Find where the given text appears and provide that cell's center as (x, y) coordinate. 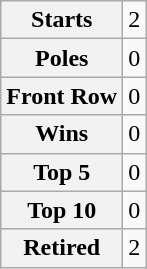
Wins (62, 134)
Retired (62, 248)
Top 10 (62, 210)
Front Row (62, 96)
Starts (62, 20)
Top 5 (62, 172)
Poles (62, 58)
